Find where the given text appears and provide that cell's center as (X, Y) coordinate. 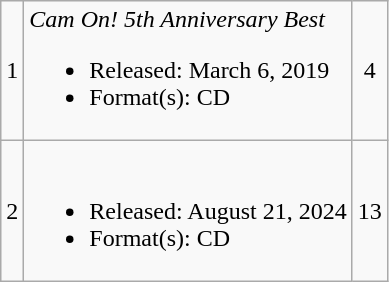
Cam On! 5th Anniversary BestReleased: March 6, 2019Format(s): CD (188, 71)
4 (370, 71)
2 (12, 211)
Released: August 21, 2024Format(s): CD (188, 211)
1 (12, 71)
13 (370, 211)
